Provide the (x, y) coordinate of the cell's center where the given text is located.  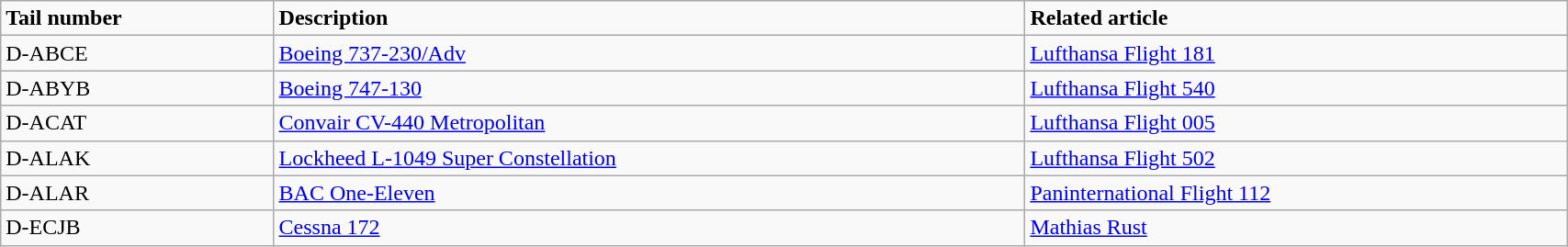
Mathias Rust (1296, 228)
Lufthansa Flight 181 (1296, 53)
Lufthansa Flight 005 (1296, 123)
D-ABYB (138, 88)
Paninternational Flight 112 (1296, 193)
Description (649, 18)
Related article (1296, 18)
Convair CV-440 Metropolitan (649, 123)
Lufthansa Flight 540 (1296, 88)
D-ABCE (138, 53)
Boeing 737-230/Adv (649, 53)
Lufthansa Flight 502 (1296, 158)
D-ALAR (138, 193)
Tail number (138, 18)
BAC One-Eleven (649, 193)
D-ECJB (138, 228)
Lockheed L-1049 Super Constellation (649, 158)
D-ACAT (138, 123)
Cessna 172 (649, 228)
Boeing 747-130 (649, 88)
D-ALAK (138, 158)
